Return (x, y) of the center of cell containing provided text 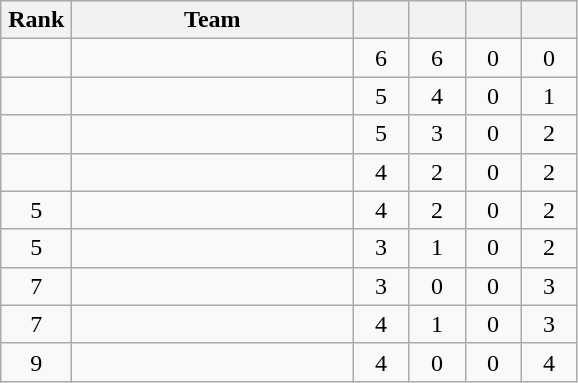
Team (212, 20)
Rank (36, 20)
9 (36, 362)
